From the cell containing the given text, extract its center point as [x, y] coordinate. 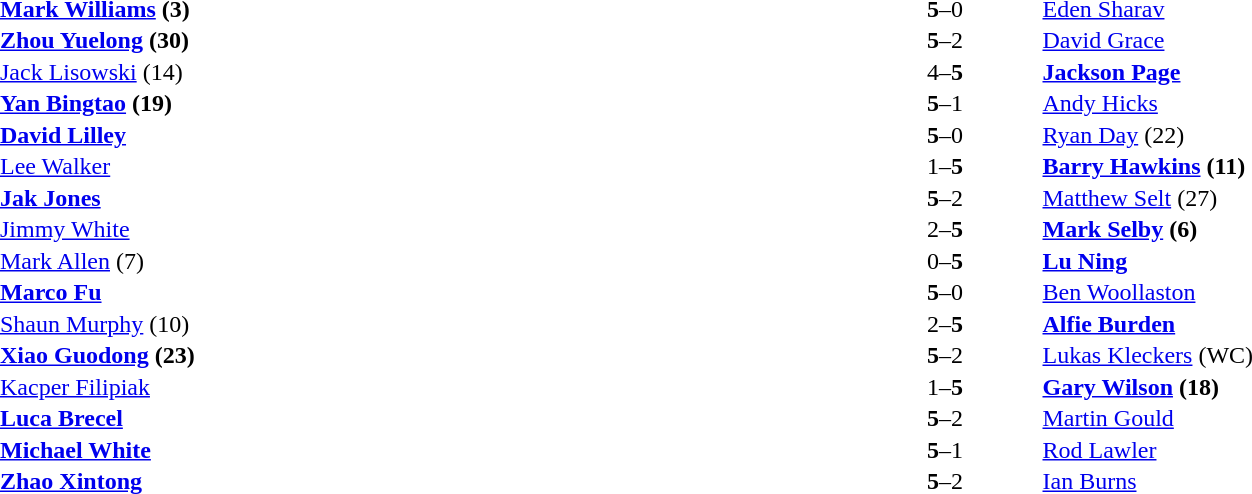
4–5 [944, 72]
0–5 [944, 261]
